For the text-containing cell, return its midpoint in [x, y] coordinate format. 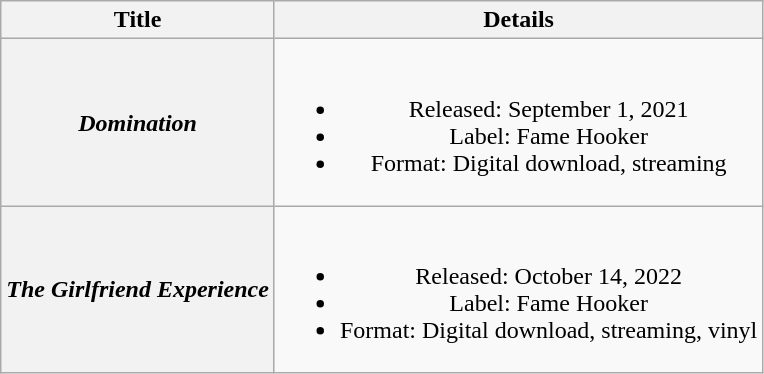
Released: September 1, 2021Label: Fame HookerFormat: Digital download, streaming [518, 122]
Title [138, 20]
The Girlfriend Experience [138, 290]
Details [518, 20]
Released: October 14, 2022Label: Fame HookerFormat: Digital download, streaming, vinyl [518, 290]
Domination [138, 122]
